For the text-containing cell, return its midpoint in [X, Y] coordinate format. 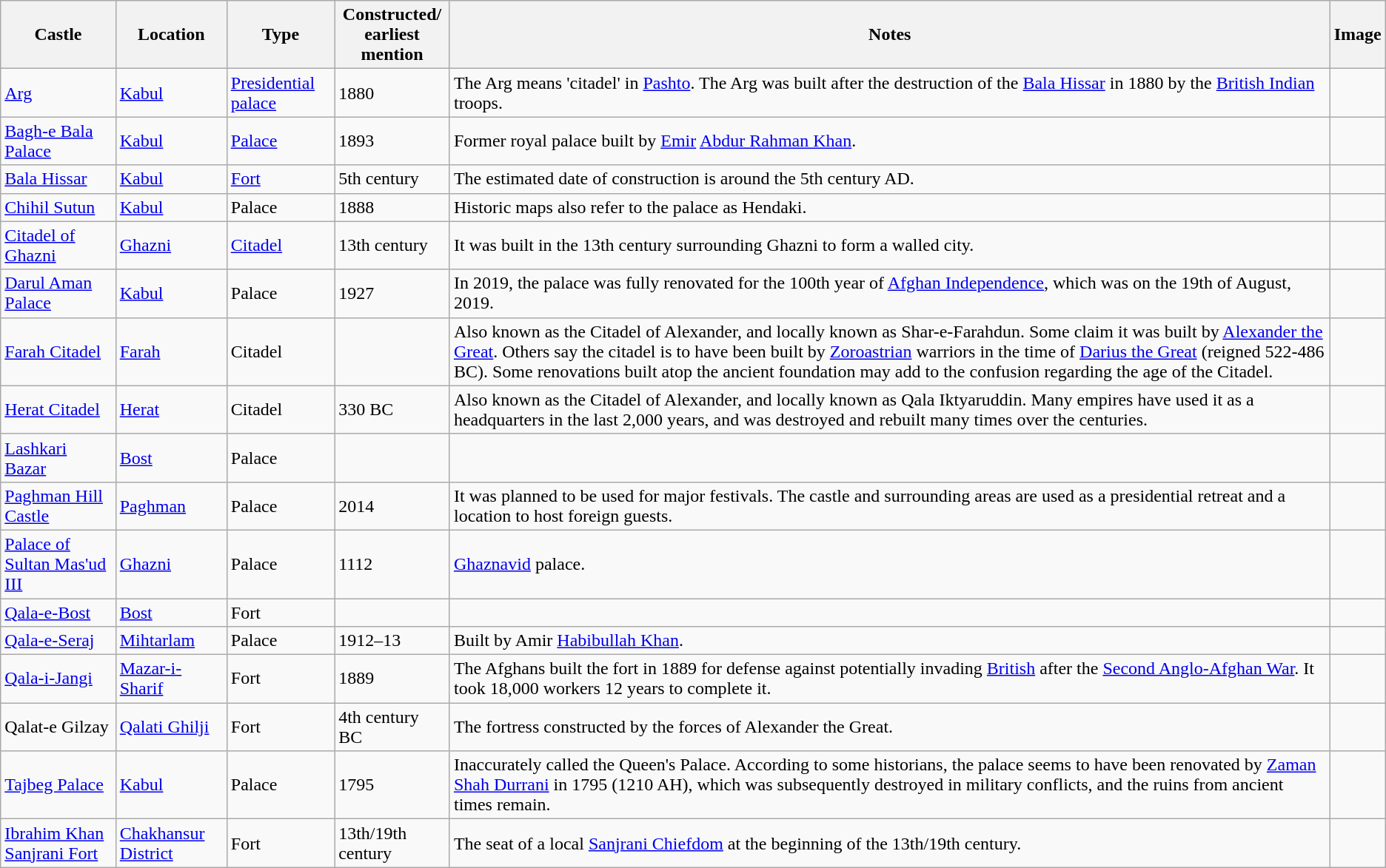
Citadel of Ghazni [58, 246]
Mihtarlam [171, 641]
Bagh-e Bala Palace [58, 141]
Farah Citadel [58, 351]
13th/19th century [392, 844]
5th century [392, 179]
Herat Citadel [58, 410]
The fortress constructed by the forces of Alexander the Great. [890, 727]
Qala-i-Jangi [58, 679]
Mazar-i-Sharif [171, 679]
Historic maps also refer to the palace as Hendaki. [890, 207]
Qalati Ghilji [171, 727]
1795 [392, 785]
Tajbeg Palace [58, 785]
The seat of a local Sanjrani Chiefdom at the beginning of the 13th/19th century. [890, 844]
Former royal palace built by Emir Abdur Rahman Khan. [890, 141]
In 2019, the palace was fully renovated for the 100th year of Afghan Independence, which was on the 19th of August, 2019. [890, 293]
Lashkari Bazar [58, 457]
Bala Hissar [58, 179]
Qala-e-Seraj [58, 641]
Chihil Sutun [58, 207]
330 BC [392, 410]
Image [1358, 35]
It was built in the 13th century surrounding Ghazni to form a walled city. [890, 246]
The estimated date of construction is around the 5th century AD. [890, 179]
Chakhansur District [171, 844]
Castle [58, 35]
Farah [171, 351]
1893 [392, 141]
Qalat-e Gilzay [58, 727]
1880 [392, 93]
Qala-e-Bost [58, 612]
Paghman Hill Castle [58, 506]
Notes [890, 35]
1912–13 [392, 641]
1889 [392, 679]
1112 [392, 564]
Palace of Sultan Mas'ud III [58, 564]
Built by Amir Habibullah Khan. [890, 641]
Darul Aman Palace [58, 293]
Type [280, 35]
4th century BC [392, 727]
13th century [392, 246]
Location [171, 35]
Arg [58, 93]
Constructed/earliest mention [392, 35]
Paghman [171, 506]
2014 [392, 506]
Presidential palace [280, 93]
The Arg means 'citadel' in Pashto. The Arg was built after the destruction of the Bala Hissar in 1880 by the British Indian troops. [890, 93]
Ibrahim Khan Sanjrani Fort [58, 844]
1927 [392, 293]
1888 [392, 207]
Ghaznavid palace. [890, 564]
Herat [171, 410]
